From the cell containing the given text, extract its center point as [X, Y] coordinate. 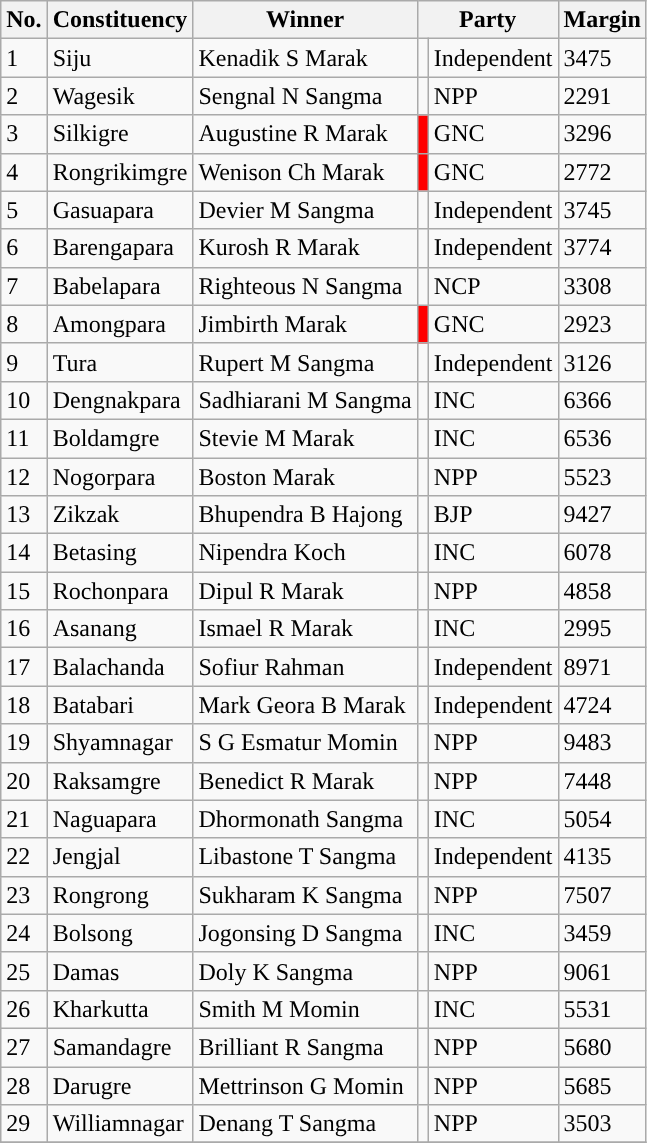
Kurosh R Marak [305, 248]
Bhupendra B Hajong [305, 515]
27 [24, 1047]
Libastone T Sangma [305, 857]
Bolsong [120, 933]
Wagesik [120, 96]
Righteous N Sangma [305, 286]
Denang T Sangma [305, 1124]
Gasuapara [120, 210]
3475 [602, 58]
Margin [602, 20]
Tura [120, 362]
3126 [602, 362]
Constituency [120, 20]
16 [24, 629]
Kenadik S Marak [305, 58]
Rongrong [120, 895]
Dhormonath Sangma [305, 819]
3774 [602, 248]
Doly K Sangma [305, 971]
Sukharam K Sangma [305, 895]
7448 [602, 781]
Batabari [120, 705]
2923 [602, 324]
14 [24, 553]
NCP [493, 286]
11 [24, 438]
Dipul R Marak [305, 591]
5531 [602, 1009]
Asanang [120, 629]
4858 [602, 591]
Jogonsing D Sangma [305, 933]
Devier M Sangma [305, 210]
Rongrikimgre [120, 172]
29 [24, 1124]
Damas [120, 971]
22 [24, 857]
Boldamgre [120, 438]
Wenison Ch Marak [305, 172]
Augustine R Marak [305, 134]
Brilliant R Sangma [305, 1047]
Rochonpara [120, 591]
4135 [602, 857]
1 [24, 58]
Party [488, 20]
Mark Geora B Marak [305, 705]
6 [24, 248]
Boston Marak [305, 477]
Sadhiarani M Sangma [305, 400]
Ismael R Marak [305, 629]
Jengjal [120, 857]
6366 [602, 400]
5685 [602, 1085]
3 [24, 134]
Zikzak [120, 515]
Nogorpara [120, 477]
Dengnakpara [120, 400]
9 [24, 362]
4 [24, 172]
3296 [602, 134]
Samandagre [120, 1047]
Barengapara [120, 248]
5680 [602, 1047]
28 [24, 1085]
23 [24, 895]
Sengnal N Sangma [305, 96]
Silkigre [120, 134]
15 [24, 591]
2291 [602, 96]
5523 [602, 477]
4724 [602, 705]
2772 [602, 172]
No. [24, 20]
Jimbirth Marak [305, 324]
3459 [602, 933]
Winner [305, 20]
20 [24, 781]
Balachanda [120, 667]
9427 [602, 515]
2995 [602, 629]
Benedict R Marak [305, 781]
6536 [602, 438]
Kharkutta [120, 1009]
3503 [602, 1124]
Williamnagar [120, 1124]
5054 [602, 819]
7507 [602, 895]
Nipendra Koch [305, 553]
26 [24, 1009]
Darugre [120, 1085]
13 [24, 515]
Amongpara [120, 324]
10 [24, 400]
9483 [602, 743]
3308 [602, 286]
7 [24, 286]
Siju [120, 58]
S G Esmatur Momin [305, 743]
Sofiur Rahman [305, 667]
Betasing [120, 553]
19 [24, 743]
17 [24, 667]
2 [24, 96]
5 [24, 210]
Naguapara [120, 819]
Stevie M Marak [305, 438]
Smith M Momin [305, 1009]
Shyamnagar [120, 743]
6078 [602, 553]
24 [24, 933]
12 [24, 477]
Rupert M Sangma [305, 362]
3745 [602, 210]
Babelapara [120, 286]
9061 [602, 971]
Raksamgre [120, 781]
BJP [493, 515]
25 [24, 971]
8 [24, 324]
21 [24, 819]
Mettrinson G Momin [305, 1085]
18 [24, 705]
8971 [602, 667]
